Return the (x, y) coordinate for the center point of the cell that contains the specified text.  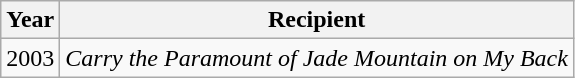
Year (30, 20)
2003 (30, 58)
Carry the Paramount of Jade Mountain on My Back (317, 58)
Recipient (317, 20)
